Extract the [x, y] coordinate from the center of the cell holding the provided text.  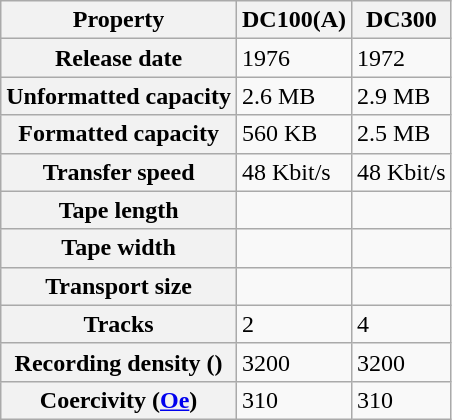
Tape width [119, 248]
Transport size [119, 286]
Tracks [119, 324]
4 [401, 324]
Release date [119, 58]
Coercivity (Oe) [119, 400]
1976 [294, 58]
Unformatted capacity [119, 96]
DC100(A) [294, 20]
Transfer speed [119, 172]
2 [294, 324]
Tape length [119, 210]
2.5 MB [401, 134]
Property [119, 20]
560 KB [294, 134]
Formatted capacity [119, 134]
DC300 [401, 20]
1972 [401, 58]
Recording density () [119, 362]
2.9 MB [401, 96]
2.6 MB [294, 96]
